Return (X, Y) of the center of cell containing provided text 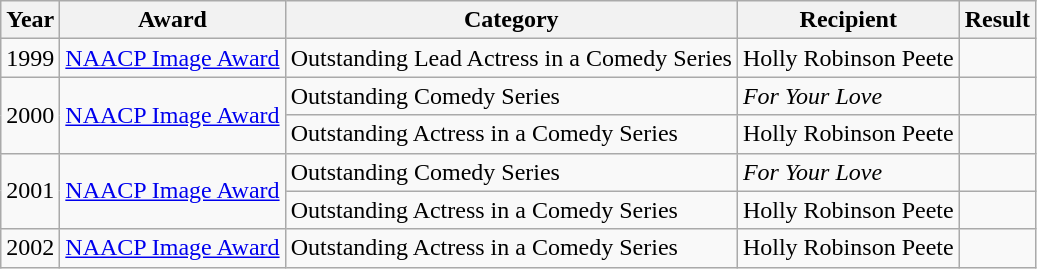
Recipient (848, 20)
Year (30, 20)
Result (997, 20)
2000 (30, 115)
2002 (30, 248)
Award (172, 20)
Outstanding Lead Actress in a Comedy Series (511, 58)
1999 (30, 58)
2001 (30, 191)
Category (511, 20)
